Capture the cell that displays the provided text and extract its (X, Y) central coordinate. 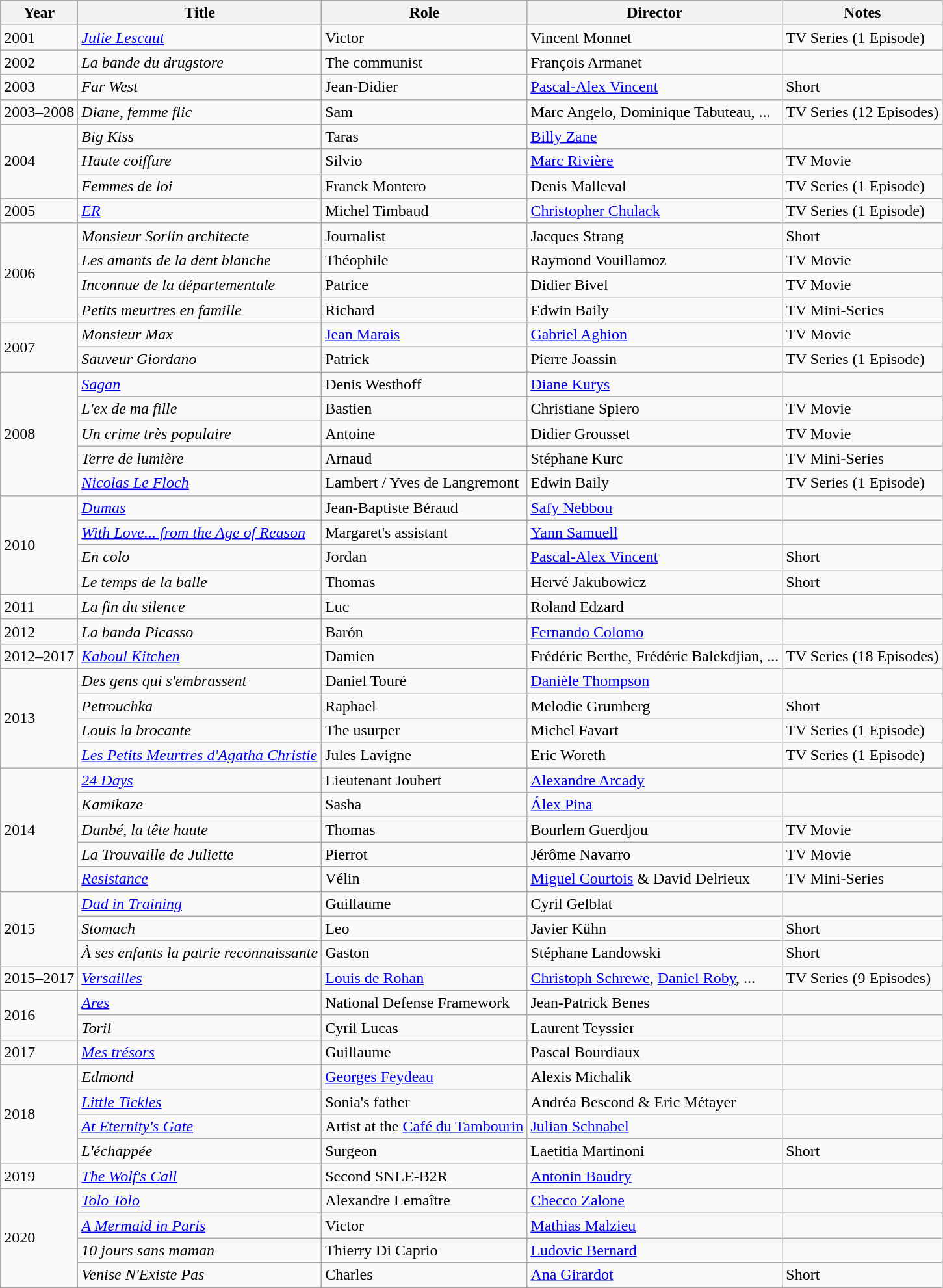
Raymond Vouillamoz (655, 260)
Jacques Strang (655, 235)
2004 (39, 161)
Raphael (424, 705)
Jean-Didier (424, 87)
Femmes de loi (200, 186)
Álex Pina (655, 805)
Thierry Di Caprio (424, 1250)
Little Tickles (200, 1102)
Michel Timbaud (424, 211)
La Trouvaille de Juliette (200, 854)
2012 (39, 631)
Stéphane Landowski (655, 953)
Le temps de la balle (200, 582)
Jérôme Navarro (655, 854)
2015 (39, 928)
Alexandre Lemaître (424, 1201)
Didier Bivel (655, 285)
Sam (424, 112)
2014 (39, 830)
Laurent Teyssier (655, 1027)
Director (655, 13)
2001 (39, 38)
ER (200, 211)
TV Series (12 Episodes) (862, 112)
Vincent Monnet (655, 38)
Bastien (424, 409)
Ares (200, 1003)
2003–2008 (39, 112)
Georges Feydeau (424, 1077)
Stomach (200, 928)
Kamikaze (200, 805)
Charles (424, 1275)
The Wolf's Call (200, 1176)
Les amants de la dent blanche (200, 260)
2010 (39, 545)
Surgeon (424, 1151)
Damien (424, 656)
Jean-Baptiste Béraud (424, 508)
Marc Angelo, Dominique Tabuteau, ... (655, 112)
Monsieur Sorlin architecte (200, 235)
Louis de Rohan (424, 978)
Patrice (424, 285)
Title (200, 13)
Cyril Lucas (424, 1027)
La banda Picasso (200, 631)
Gaston (424, 953)
Stéphane Kurc (655, 458)
Second SNLE-B2R (424, 1176)
Yann Samuell (655, 532)
Taras (424, 137)
Big Kiss (200, 137)
L'ex de ma fille (200, 409)
Notes (862, 13)
2016 (39, 1015)
TV Series (18 Episodes) (862, 656)
Arnaud (424, 458)
Melodie Grumberg (655, 705)
Eric Woreth (655, 756)
2006 (39, 272)
Lieutenant Joubert (424, 780)
Sasha (424, 805)
Jules Lavigne (424, 756)
Ana Girardot (655, 1275)
Alexandre Arcady (655, 780)
Alexis Michalik (655, 1077)
Billy Zane (655, 137)
Checco Zalone (655, 1201)
2020 (39, 1238)
Barón (424, 631)
Artist at the Café du Tambourin (424, 1127)
Javier Kühn (655, 928)
2018 (39, 1114)
Pierre Joassin (655, 360)
A Mermaid in Paris (200, 1226)
Christiane Spiero (655, 409)
Gabriel Aghion (655, 335)
Sagan (200, 384)
À ses enfants la patrie reconnaissante (200, 953)
Antonin Baudry (655, 1176)
Jordan (424, 557)
2012–2017 (39, 656)
Nicolas Le Floch (200, 483)
Michel Favart (655, 731)
Andréa Bescond & Eric Métayer (655, 1102)
Christoph Schrewe, Daniel Roby, ... (655, 978)
Hervé Jakubowicz (655, 582)
Dumas (200, 508)
TV Series (9 Episodes) (862, 978)
La fin du silence (200, 607)
2005 (39, 211)
Tolo Tolo (200, 1201)
Inconnue de la départementale (200, 285)
The usurper (424, 731)
Edmond (200, 1077)
La bande du drugstore (200, 62)
Sauveur Giordano (200, 360)
The communist (424, 62)
Danièle Thompson (655, 681)
Frédéric Berthe, Frédéric Balekdjian, ... (655, 656)
Margaret's assistant (424, 532)
Laetitia Martinoni (655, 1151)
2008 (39, 434)
Jean Marais (424, 335)
Journalist (424, 235)
Diane Kurys (655, 384)
10 jours sans maman (200, 1250)
Pascal Bourdiaux (655, 1052)
Denis Malleval (655, 186)
2015–2017 (39, 978)
Leo (424, 928)
Daniel Touré (424, 681)
2003 (39, 87)
Haute coiffure (200, 161)
Cyril Gelblat (655, 904)
Fernando Colomo (655, 631)
En colo (200, 557)
Resistance (200, 879)
Terre de lumière (200, 458)
Mathias Malzieu (655, 1226)
2019 (39, 1176)
Marc Rivière (655, 161)
24 Days (200, 780)
Monsieur Max (200, 335)
Luc (424, 607)
2011 (39, 607)
With Love... from the Age of Reason (200, 532)
Sonia's father (424, 1102)
François Armanet (655, 62)
Role (424, 13)
Bourlem Guerdjou (655, 830)
Un crime très populaire (200, 434)
Mes trésors (200, 1052)
Miguel Courtois & David Delrieux (655, 879)
Des gens qui s'embrassent (200, 681)
Antoine (424, 434)
Year (39, 13)
Dad in Training (200, 904)
2013 (39, 718)
Jean-Patrick Benes (655, 1003)
Les Petits Meurtres d'Agatha Christie (200, 756)
Patrick (424, 360)
Toril (200, 1027)
Richard (424, 310)
Louis la brocante (200, 731)
Far West (200, 87)
Vélin (424, 879)
L'échappée (200, 1151)
Diane, femme flic (200, 112)
Petits meurtres en famille (200, 310)
At Eternity's Gate (200, 1127)
Ludovic Bernard (655, 1250)
Roland Edzard (655, 607)
Kaboul Kitchen (200, 656)
Danbé, la tête haute (200, 830)
Théophile (424, 260)
Julian Schnabel (655, 1127)
Lambert / Yves de Langremont (424, 483)
Christopher Chulack (655, 211)
Julie Lescaut (200, 38)
Silvio (424, 161)
Franck Montero (424, 186)
Venise N'Existe Pas (200, 1275)
Safy Nebbou (655, 508)
Petrouchka (200, 705)
Pierrot (424, 854)
2002 (39, 62)
National Defense Framework (424, 1003)
2017 (39, 1052)
2007 (39, 347)
Didier Grousset (655, 434)
Denis Westhoff (424, 384)
Versailles (200, 978)
